Pinpoint the cell where the given text exists, returning its [x, y] midpoint coordinate. 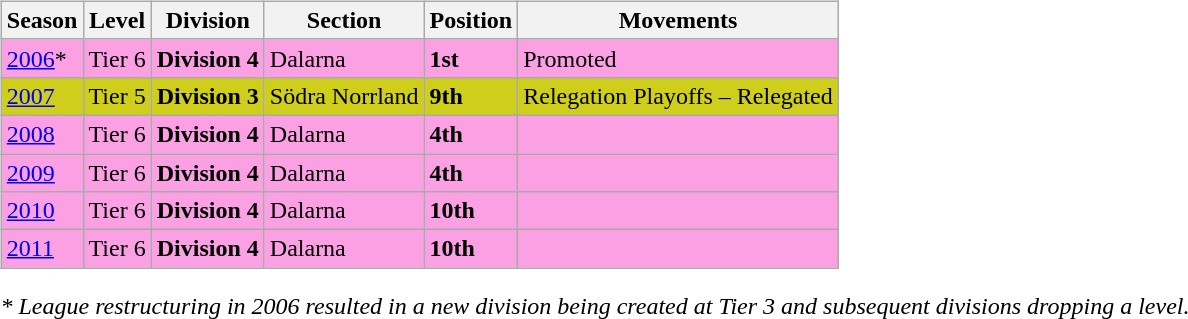
2011 [42, 249]
2010 [42, 211]
Promoted [678, 58]
Level [117, 20]
Relegation Playoffs – Relegated [678, 96]
1st [471, 58]
Season [42, 20]
Movements [678, 20]
Division 3 [208, 96]
Division [208, 20]
9th [471, 96]
2006* [42, 58]
2008 [42, 134]
Position [471, 20]
2007 [42, 96]
Section [344, 20]
2009 [42, 173]
Södra Norrland [344, 96]
Tier 5 [117, 96]
